For the text-containing cell, return its midpoint in (x, y) coordinate format. 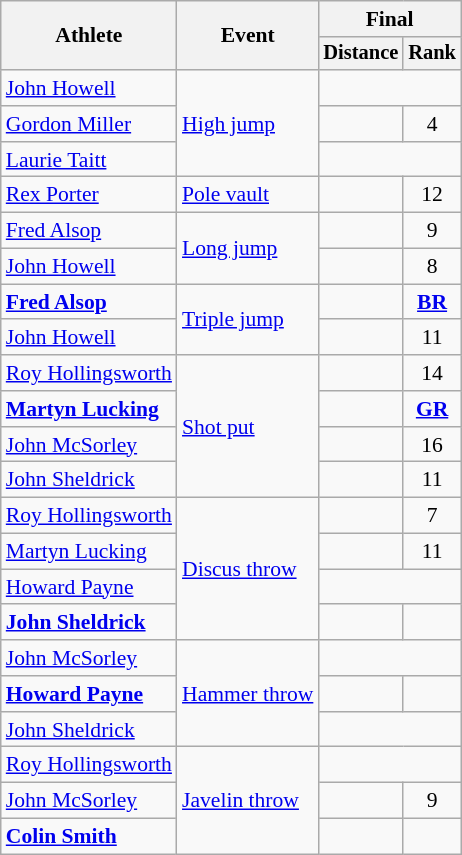
High jump (248, 124)
BR (432, 302)
Hammer throw (248, 694)
Rex Porter (89, 195)
16 (432, 445)
Event (248, 36)
Gordon Miller (89, 124)
GR (432, 409)
Distance (360, 54)
Long jump (248, 248)
12 (432, 195)
7 (432, 516)
14 (432, 373)
Athlete (89, 36)
Colin Smith (89, 837)
Laurie Taitt (89, 160)
Discus throw (248, 569)
Rank (432, 54)
Shot put (248, 426)
Final (389, 19)
Javelin throw (248, 800)
Pole vault (248, 195)
4 (432, 124)
Triple jump (248, 320)
8 (432, 267)
